Provide the [x, y] coordinate of the cell's center where the given text is located.  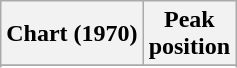
Chart (1970) [72, 34]
Peak position [189, 34]
